Identify which cell holds the provided text, then report its (X, Y) central coordinate. 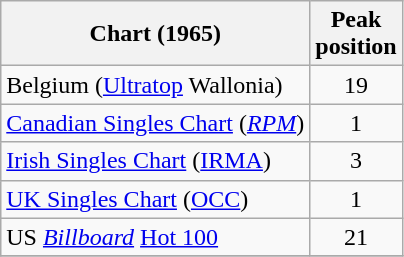
21 (356, 237)
3 (356, 161)
US Billboard Hot 100 (156, 237)
Canadian Singles Chart (RPM) (156, 123)
Peakposition (356, 34)
Irish Singles Chart (IRMA) (156, 161)
19 (356, 85)
UK Singles Chart (OCC) (156, 199)
Belgium (Ultratop Wallonia) (156, 85)
Chart (1965) (156, 34)
